Provide the [x, y] coordinate of the cell's center where the given text is located.  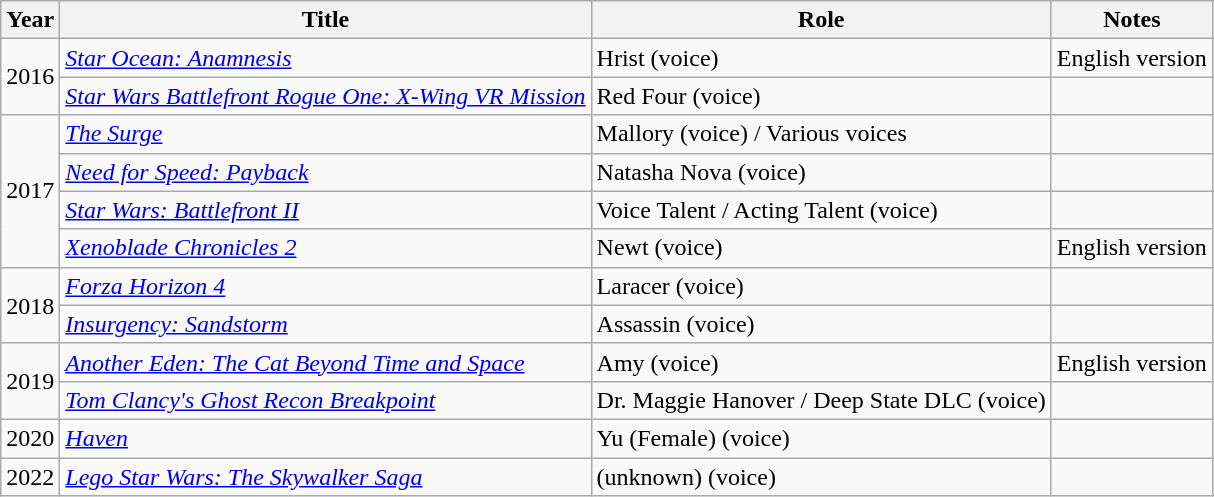
Star Wars Battlefront Rogue One: X-Wing VR Mission [326, 96]
The Surge [326, 134]
Title [326, 20]
Assassin (voice) [821, 324]
Newt (voice) [821, 248]
2018 [30, 305]
Yu (Female) (voice) [821, 438]
2019 [30, 381]
Hrist (voice) [821, 58]
Laracer (voice) [821, 286]
Haven [326, 438]
Year [30, 20]
Amy (voice) [821, 362]
2020 [30, 438]
Another Eden: The Cat Beyond Time and Space [326, 362]
Notes [1132, 20]
Voice Talent / Acting Talent (voice) [821, 210]
Star Ocean: Anamnesis [326, 58]
Natasha Nova (voice) [821, 172]
Insurgency: Sandstorm [326, 324]
2017 [30, 191]
2016 [30, 77]
Star Wars: Battlefront II [326, 210]
Role [821, 20]
Tom Clancy's Ghost Recon Breakpoint [326, 400]
Mallory (voice) / Various voices [821, 134]
Red Four (voice) [821, 96]
Need for Speed: Payback [326, 172]
Forza Horizon 4 [326, 286]
2022 [30, 477]
Xenoblade Chronicles 2 [326, 248]
Dr. Maggie Hanover / Deep State DLC (voice) [821, 400]
Lego Star Wars: The Skywalker Saga [326, 477]
(unknown) (voice) [821, 477]
